Output the [X, Y] coordinate of the center of the cell containing the given text.  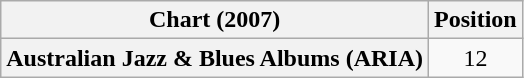
Chart (2007) [215, 20]
Australian Jazz & Blues Albums (ARIA) [215, 58]
Position [476, 20]
12 [476, 58]
